Extract the [x, y] coordinate from the center of the cell holding the provided text.  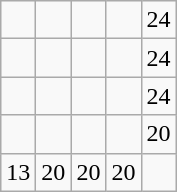
13 [18, 172]
